Find where the given text appears and provide that cell's center as [x, y] coordinate. 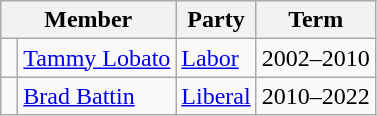
Liberal [216, 96]
2010–2022 [316, 96]
Term [316, 20]
Member [88, 20]
Brad Battin [97, 96]
Tammy Lobato [97, 58]
Party [216, 20]
Labor [216, 58]
2002–2010 [316, 58]
